Return (X, Y) of the center of cell containing provided text 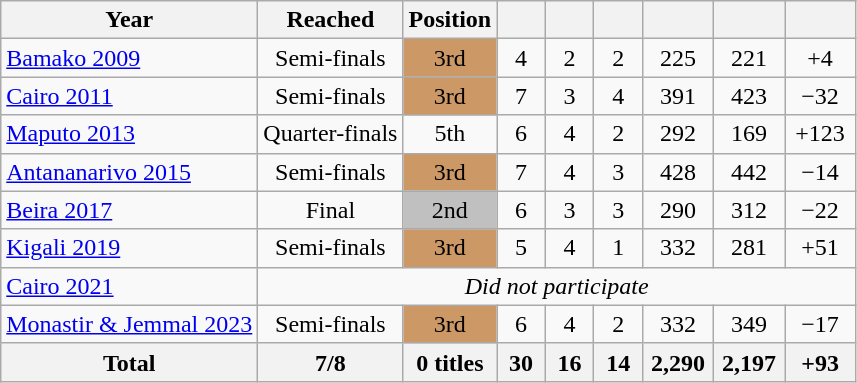
Kigali 2019 (130, 248)
5th (450, 134)
16 (570, 362)
169 (748, 134)
221 (748, 58)
+51 (820, 248)
Year (130, 20)
312 (748, 210)
423 (748, 96)
Antananarivo 2015 (130, 172)
Beira 2017 (130, 210)
Cairo 2021 (130, 286)
0 titles (450, 362)
442 (748, 172)
Total (130, 362)
Monastir & Jemmal 2023 (130, 324)
Bamako 2009 (130, 58)
Did not participate (557, 286)
+123 (820, 134)
−14 (820, 172)
30 (522, 362)
2nd (450, 210)
2,197 (748, 362)
225 (678, 58)
Cairo 2011 (130, 96)
349 (748, 324)
281 (748, 248)
292 (678, 134)
+4 (820, 58)
−17 (820, 324)
1 (618, 248)
Maputo 2013 (130, 134)
−32 (820, 96)
Quarter-finals (330, 134)
2,290 (678, 362)
290 (678, 210)
−22 (820, 210)
5 (522, 248)
Reached (330, 20)
428 (678, 172)
14 (618, 362)
Position (450, 20)
Final (330, 210)
391 (678, 96)
+93 (820, 362)
7/8 (330, 362)
